Extract the (X, Y) coordinate from the center of the cell holding the provided text.  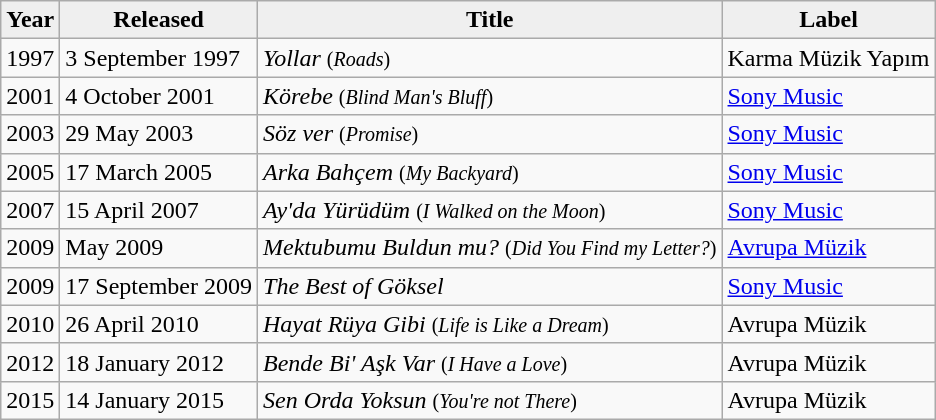
2007 (30, 210)
Sen Orda Yoksun (You're not There) (490, 400)
2005 (30, 172)
17 September 2009 (159, 286)
Bende Bi' Aşk Var (I Have a Love) (490, 362)
18 January 2012 (159, 362)
Ay'da Yürüdüm (I Walked on the Moon) (490, 210)
Label (828, 20)
Arka Bahçem (My Backyard) (490, 172)
2003 (30, 134)
Mektubumu Buldun mu? (Did You Find my Letter?) (490, 248)
15 April 2007 (159, 210)
17 March 2005 (159, 172)
The Best of Göksel (490, 286)
26 April 2010 (159, 324)
May 2009 (159, 248)
Year (30, 20)
Söz ver (Promise) (490, 134)
29 May 2003 (159, 134)
2001 (30, 96)
Released (159, 20)
Körebe (Blind Man's Bluff) (490, 96)
Yollar (Roads) (490, 58)
2015 (30, 400)
Karma Müzik Yapım (828, 58)
4 October 2001 (159, 96)
2010 (30, 324)
Hayat Rüya Gibi (Life is Like a Dream) (490, 324)
14 January 2015 (159, 400)
2012 (30, 362)
Title (490, 20)
3 September 1997 (159, 58)
1997 (30, 58)
